Locate the cell with the specified text and output its [x, y] center coordinate. 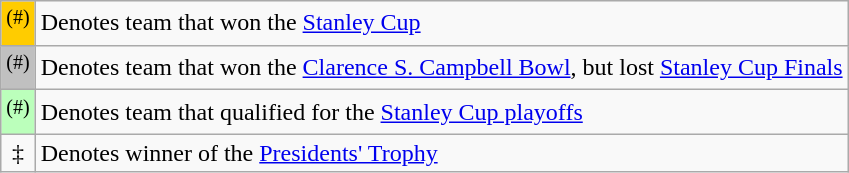
Denotes winner of the Presidents' Trophy [442, 153]
Denotes team that won the Clarence S. Campbell Bowl, but lost Stanley Cup Finals [442, 68]
‡ [18, 153]
Denotes team that qualified for the Stanley Cup playoffs [442, 112]
Denotes team that won the Stanley Cup [442, 24]
